For the text-containing cell, return its midpoint in [x, y] coordinate format. 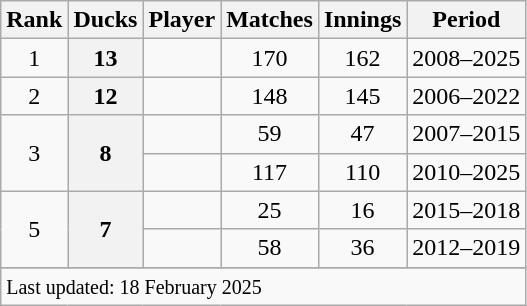
25 [270, 210]
58 [270, 248]
2006–2022 [466, 96]
36 [362, 248]
2 [34, 96]
13 [106, 58]
3 [34, 153]
148 [270, 96]
2010–2025 [466, 172]
16 [362, 210]
Last updated: 18 February 2025 [264, 286]
Rank [34, 20]
145 [362, 96]
47 [362, 134]
117 [270, 172]
7 [106, 229]
Innings [362, 20]
2012–2019 [466, 248]
162 [362, 58]
Player [182, 20]
Ducks [106, 20]
8 [106, 153]
59 [270, 134]
170 [270, 58]
2015–2018 [466, 210]
1 [34, 58]
2008–2025 [466, 58]
Period [466, 20]
2007–2015 [466, 134]
5 [34, 229]
Matches [270, 20]
110 [362, 172]
12 [106, 96]
